For the text-containing cell, return its midpoint in (x, y) coordinate format. 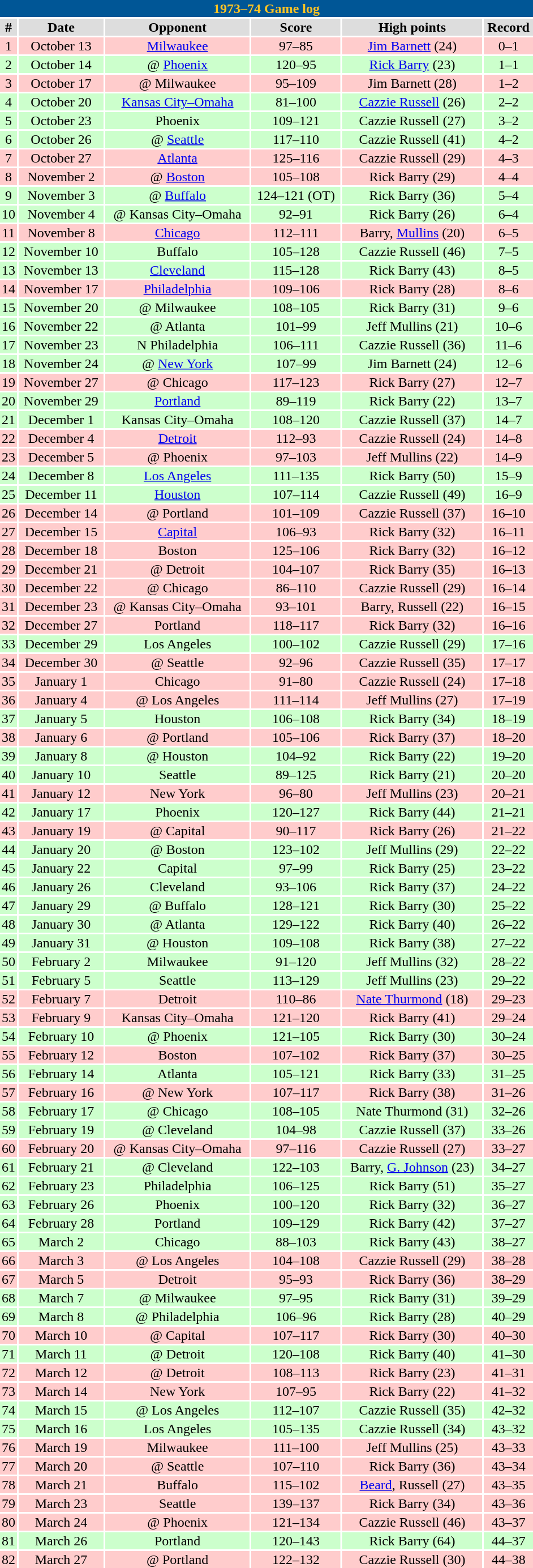
106–111 (295, 345)
67 (8, 1279)
15–9 (508, 476)
106–93 (295, 532)
February 16 (61, 1092)
January 6 (61, 737)
74 (8, 1410)
33–27 (508, 1148)
107–110 (295, 1466)
110–86 (295, 999)
40–30 (508, 1335)
8 (8, 177)
101–109 (295, 513)
18–20 (508, 737)
24 (8, 476)
31–26 (508, 1092)
Record (508, 27)
February 26 (61, 1204)
2–2 (508, 102)
November 29 (61, 401)
# (8, 27)
November 10 (61, 251)
February 7 (61, 999)
5–4 (508, 195)
6–4 (508, 214)
29–24 (508, 1018)
1–2 (508, 83)
Nate Thurmond (18) (412, 999)
61 (8, 1167)
March 27 (61, 1560)
96–80 (295, 793)
78 (8, 1485)
February 28 (61, 1223)
41–32 (508, 1391)
23 (8, 457)
March 7 (61, 1298)
Cazzie Russell (49) (412, 494)
February 2 (61, 962)
25–22 (508, 905)
41 (8, 793)
43–32 (508, 1429)
Opponent (178, 27)
35 (8, 681)
17–16 (508, 644)
November 20 (61, 307)
December 22 (61, 588)
16–11 (508, 532)
105–128 (295, 251)
95–93 (295, 1279)
111–114 (295, 700)
March 23 (61, 1503)
March 16 (61, 1429)
101–99 (295, 326)
10–6 (508, 326)
March 21 (61, 1485)
118–117 (295, 625)
55 (8, 1055)
89–125 (295, 775)
120–143 (295, 1541)
108–120 (295, 420)
89–119 (295, 401)
October 27 (61, 158)
March 11 (61, 1354)
113–129 (295, 980)
December 21 (61, 569)
81–100 (295, 102)
10 (8, 214)
93–106 (295, 887)
76 (8, 1447)
49 (8, 943)
16–13 (508, 569)
33–26 (508, 1130)
97–99 (295, 868)
4–2 (508, 139)
N Philadelphia (178, 345)
February 5 (61, 980)
11 (8, 233)
Score (295, 27)
109–106 (295, 289)
December 4 (61, 438)
92–91 (295, 214)
4–3 (508, 158)
117–123 (295, 382)
86–110 (295, 588)
112–107 (295, 1410)
15 (8, 307)
March 26 (61, 1541)
9–6 (508, 307)
January 4 (61, 700)
December 29 (61, 644)
120–108 (295, 1354)
21–22 (508, 831)
30 (8, 588)
November 17 (61, 289)
36–27 (508, 1204)
97–103 (295, 457)
18–19 (508, 719)
16–10 (508, 513)
59 (8, 1130)
17 (8, 345)
45 (8, 868)
16–16 (508, 625)
34 (8, 663)
December 27 (61, 625)
January 8 (61, 756)
48 (8, 924)
High points (412, 27)
14–7 (508, 420)
70 (8, 1335)
January 29 (61, 905)
Cazzie Russell (34) (412, 1429)
November 8 (61, 233)
March 3 (61, 1261)
8–5 (508, 270)
Barry, Mullins (20) (412, 233)
Cazzie Russell (26) (412, 102)
117–110 (295, 139)
52 (8, 999)
95–109 (295, 83)
3–2 (508, 121)
Rick Barry (25) (412, 868)
24–22 (508, 887)
41–30 (508, 1354)
23–22 (508, 868)
November 23 (61, 345)
22–22 (508, 849)
February 17 (61, 1111)
7–5 (508, 251)
6–5 (508, 233)
109–121 (295, 121)
128–121 (295, 905)
January 10 (61, 775)
111–100 (295, 1447)
31 (8, 606)
115–102 (295, 1485)
16 (8, 326)
8–6 (508, 289)
March 19 (61, 1447)
112–111 (295, 233)
Rick Barry (27) (412, 382)
Nate Thurmond (31) (412, 1111)
2 (8, 65)
30–25 (508, 1055)
33 (8, 644)
44–37 (508, 1541)
92–96 (295, 663)
Jeff Mullins (27) (412, 700)
Rick Barry (33) (412, 1074)
December 18 (61, 550)
43 (8, 831)
6 (8, 139)
38–27 (508, 1242)
October 13 (61, 46)
43–35 (508, 1485)
Rick Barry (51) (412, 1186)
February 14 (61, 1074)
97–85 (295, 46)
20–21 (508, 793)
29–23 (508, 999)
January 20 (61, 849)
21–21 (508, 812)
October 20 (61, 102)
Rick Barry (21) (412, 775)
58 (8, 1111)
109–129 (295, 1223)
17–17 (508, 663)
Cazzie Russell (30) (412, 1560)
79 (8, 1503)
@ Philadelphia (178, 1317)
12 (8, 251)
17–19 (508, 700)
December 1 (61, 420)
26 (8, 513)
115–128 (295, 270)
February 23 (61, 1186)
Rick Barry (41) (412, 1018)
54 (8, 1036)
122–103 (295, 1167)
104–92 (295, 756)
October 14 (61, 65)
January 22 (61, 868)
12–7 (508, 382)
January 1 (61, 681)
38–28 (508, 1261)
38–29 (508, 1279)
Rick Barry (29) (412, 177)
28 (8, 550)
64 (8, 1223)
March 20 (61, 1466)
34–27 (508, 1167)
43–36 (508, 1503)
38 (8, 737)
December 11 (61, 494)
20–20 (508, 775)
March 15 (61, 1410)
66 (8, 1261)
82 (8, 1560)
October 26 (61, 139)
47 (8, 905)
88–103 (295, 1242)
March 5 (61, 1279)
36 (8, 700)
12–6 (508, 364)
March 24 (61, 1522)
105–108 (295, 177)
17–18 (508, 681)
20 (8, 401)
123–102 (295, 849)
Jeff Mullins (22) (412, 457)
3 (8, 83)
97–116 (295, 1148)
32 (8, 625)
22 (8, 438)
Cazzie Russell (41) (412, 139)
Jeff Mullins (32) (412, 962)
16–14 (508, 588)
106–96 (295, 1317)
42 (8, 812)
120–127 (295, 812)
35–27 (508, 1186)
69 (8, 1317)
65 (8, 1242)
November 13 (61, 270)
March 14 (61, 1391)
13–7 (508, 401)
Jeff Mullins (21) (412, 326)
Jeff Mullins (25) (412, 1447)
4–4 (508, 177)
16–15 (508, 606)
Rick Barry (64) (412, 1541)
62 (8, 1186)
31–25 (508, 1074)
37–27 (508, 1223)
Rick Barry (44) (412, 812)
50 (8, 962)
November 3 (61, 195)
18 (8, 364)
Date (61, 27)
43–33 (508, 1447)
104–107 (295, 569)
December 8 (61, 476)
90–117 (295, 831)
39 (8, 756)
March 12 (61, 1373)
January 19 (61, 831)
1 (8, 46)
120–95 (295, 65)
105–135 (295, 1429)
125–116 (295, 158)
112–93 (295, 438)
80 (8, 1522)
100–120 (295, 1204)
December 14 (61, 513)
121–105 (295, 1036)
53 (8, 1018)
Beard, Russell (27) (412, 1485)
14–8 (508, 438)
16–12 (508, 550)
139–137 (295, 1503)
30–24 (508, 1036)
March 8 (61, 1317)
February 21 (61, 1167)
97–95 (295, 1298)
56 (8, 1074)
129–122 (295, 924)
March 2 (61, 1242)
43–34 (508, 1466)
111–135 (295, 476)
February 19 (61, 1130)
29–22 (508, 980)
January 30 (61, 924)
44–38 (508, 1560)
77 (8, 1466)
106–125 (295, 1186)
January 26 (61, 887)
81 (8, 1541)
32–26 (508, 1111)
121–120 (295, 1018)
108–113 (295, 1373)
Rick Barry (42) (412, 1223)
1–1 (508, 65)
121–134 (295, 1522)
40 (8, 775)
February 10 (61, 1036)
107–95 (295, 1391)
Jim Barnett (28) (412, 83)
11–6 (508, 345)
75 (8, 1429)
December 30 (61, 663)
4 (8, 102)
5 (8, 121)
57 (8, 1092)
Barry, Russell (22) (412, 606)
25 (8, 494)
105–106 (295, 737)
73 (8, 1391)
January 5 (61, 719)
14 (8, 289)
106–108 (295, 719)
9 (8, 195)
91–120 (295, 962)
21 (8, 420)
60 (8, 1148)
October 17 (61, 83)
26–22 (508, 924)
December 15 (61, 532)
16–9 (508, 494)
72 (8, 1373)
91–80 (295, 681)
November 24 (61, 364)
100–102 (295, 644)
43–37 (508, 1522)
27–22 (508, 943)
Cazzie Russell (36) (412, 345)
November 4 (61, 214)
0–1 (508, 46)
51 (8, 980)
107–102 (295, 1055)
27 (8, 532)
Rick Barry (35) (412, 569)
December 5 (61, 457)
107–99 (295, 364)
41–31 (508, 1373)
37 (8, 719)
Rick Barry (50) (412, 476)
44 (8, 849)
124–121 (OT) (295, 195)
40–29 (508, 1317)
1973–74 Game log (266, 8)
104–98 (295, 1130)
46 (8, 887)
November 2 (61, 177)
Barry, G. Johnson (23) (412, 1167)
71 (8, 1354)
February 9 (61, 1018)
January 12 (61, 793)
14–9 (508, 457)
19 (8, 382)
7 (8, 158)
122–132 (295, 1560)
29 (8, 569)
104–108 (295, 1261)
28–22 (508, 962)
19–20 (508, 756)
Jeff Mullins (29) (412, 849)
68 (8, 1298)
13 (8, 270)
March 10 (61, 1335)
93–101 (295, 606)
109–108 (295, 943)
October 23 (61, 121)
February 12 (61, 1055)
125–106 (295, 550)
42–32 (508, 1410)
January 31 (61, 943)
107–114 (295, 494)
63 (8, 1204)
January 17 (61, 812)
February 20 (61, 1148)
November 27 (61, 382)
105–121 (295, 1074)
39–29 (508, 1298)
December 23 (61, 606)
November 22 (61, 326)
